Return the (x, y) coordinate for the center point of the cell that contains the specified text.  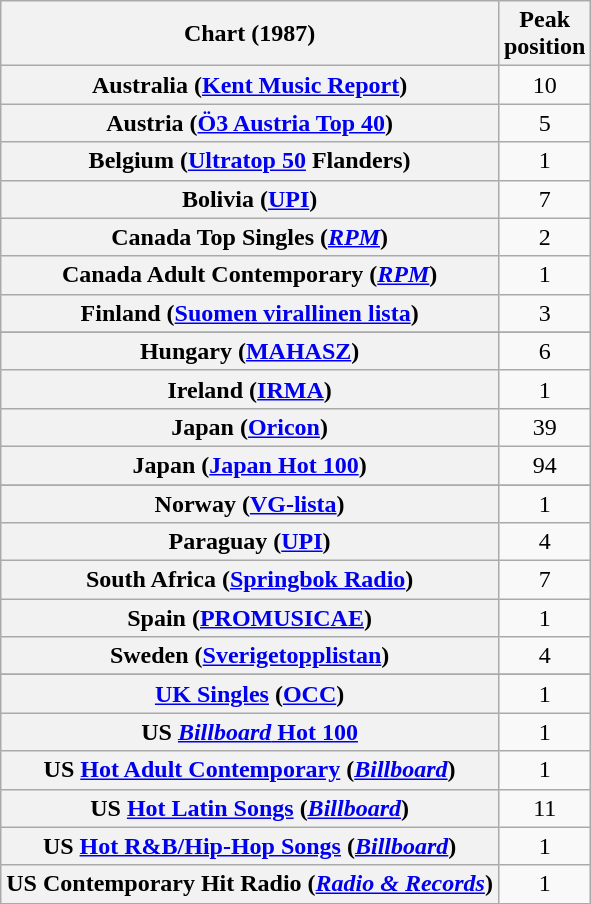
UK Singles (OCC) (250, 694)
Japan (Japan Hot 100) (250, 465)
Norway (VG-lista) (250, 503)
10 (544, 85)
Bolivia (UPI) (250, 199)
US Hot Adult Contemporary (Billboard) (250, 770)
Canada Top Singles (RPM) (250, 237)
11 (544, 808)
Peakposition (544, 34)
5 (544, 123)
Japan (Oricon) (250, 427)
Belgium (Ultratop 50 Flanders) (250, 161)
US Contemporary Hit Radio (Radio & Records) (250, 884)
Spain (PROMUSICAE) (250, 618)
3 (544, 313)
Sweden (Sverigetopplistan) (250, 656)
US Hot R&B/Hip-Hop Songs (Billboard) (250, 846)
Paraguay (UPI) (250, 542)
Chart (1987) (250, 34)
Finland (Suomen virallinen lista) (250, 313)
39 (544, 427)
Canada Adult Contemporary (RPM) (250, 275)
Hungary (MAHASZ) (250, 351)
94 (544, 465)
US Hot Latin Songs (Billboard) (250, 808)
Australia (Kent Music Report) (250, 85)
Ireland (IRMA) (250, 389)
Austria (Ö3 Austria Top 40) (250, 123)
South Africa (Springbok Radio) (250, 580)
2 (544, 237)
US Billboard Hot 100 (250, 732)
6 (544, 351)
